Pinpoint the cell where the given text exists, returning its (X, Y) midpoint coordinate. 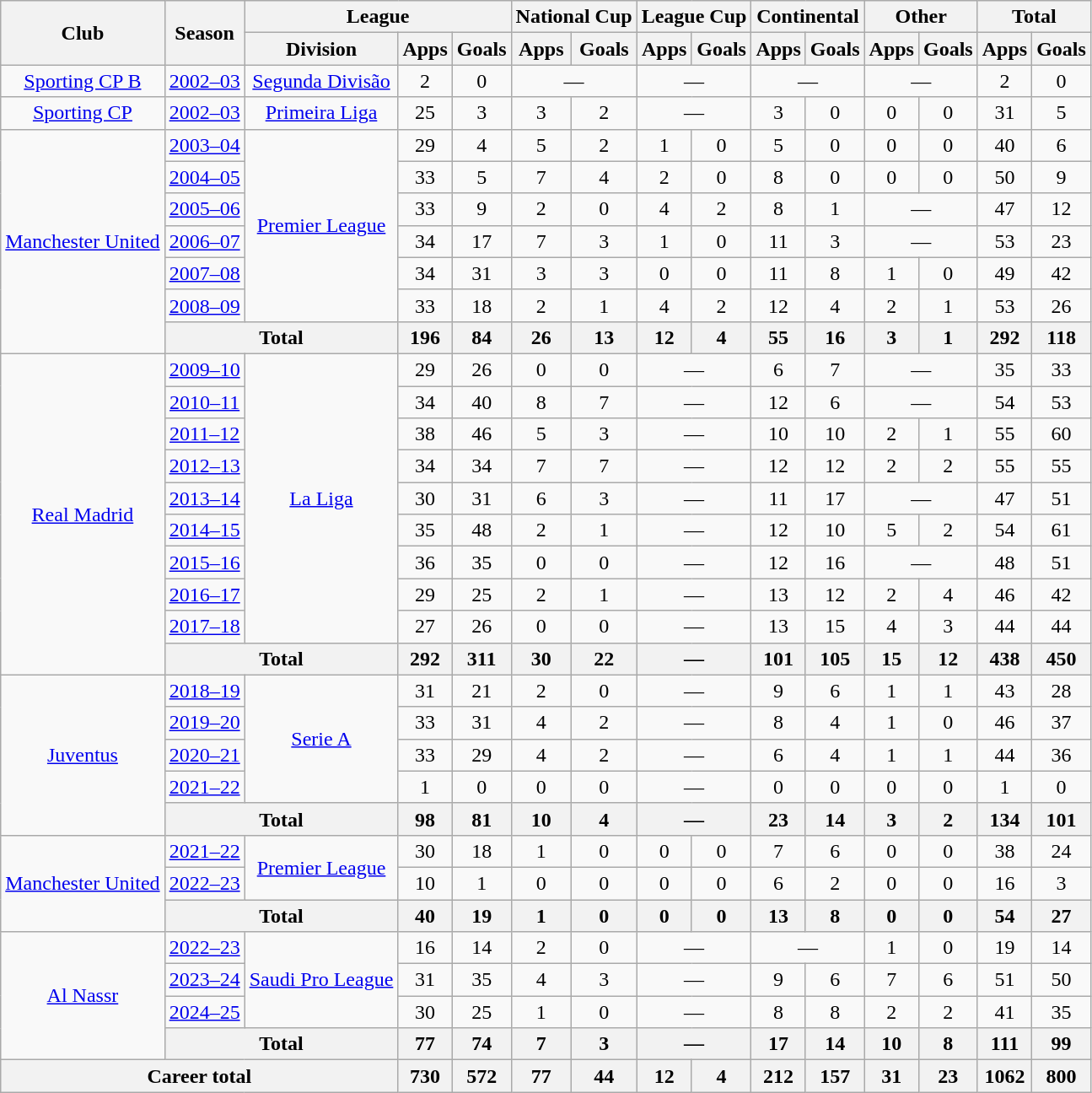
League Cup (694, 17)
24 (1062, 851)
Al Nassr (83, 996)
2020–21 (204, 755)
Primeira Liga (321, 113)
1062 (1004, 1076)
212 (778, 1076)
2008–09 (204, 305)
2016–17 (204, 595)
National Cup (573, 17)
La Liga (321, 498)
99 (1062, 1044)
2019–20 (204, 723)
2003–04 (204, 145)
43 (1004, 691)
81 (481, 819)
60 (1062, 434)
196 (425, 337)
28 (1062, 691)
Other (921, 17)
2006–07 (204, 241)
League (378, 17)
2004–05 (204, 177)
2023–24 (204, 980)
800 (1062, 1076)
134 (1004, 819)
Serie A (321, 739)
450 (1062, 659)
Division (321, 49)
2007–08 (204, 273)
Saudi Pro League (321, 980)
49 (1004, 273)
22 (605, 659)
572 (481, 1076)
730 (425, 1076)
2009–10 (204, 369)
2012–13 (204, 466)
84 (481, 337)
2024–25 (204, 1012)
118 (1062, 337)
2011–12 (204, 434)
74 (481, 1044)
2014–15 (204, 530)
2017–18 (204, 627)
Season (204, 33)
Career total (199, 1076)
157 (835, 1076)
21 (481, 691)
Sporting CP (83, 113)
2005–06 (204, 209)
2013–14 (204, 498)
2015–16 (204, 563)
98 (425, 819)
438 (1004, 659)
Juventus (83, 755)
Real Madrid (83, 514)
111 (1004, 1044)
41 (1004, 1012)
Sporting CP B (83, 81)
105 (835, 659)
311 (481, 659)
2018–19 (204, 691)
2010–11 (204, 402)
37 (1062, 723)
61 (1062, 530)
Club (83, 33)
Segunda Divisão (321, 81)
Continental (808, 17)
